Find where the given text appears and provide that cell's center as (x, y) coordinate. 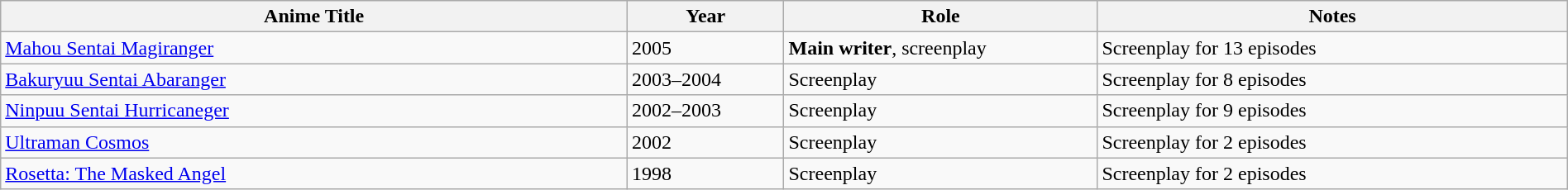
Ninpuu Sentai Hurricaneger (314, 111)
1998 (706, 173)
Ultraman Cosmos (314, 142)
Notes (1332, 17)
Main writer, screenplay (941, 48)
Anime Title (314, 17)
2005 (706, 48)
Rosetta: The Masked Angel (314, 173)
2002–2003 (706, 111)
Bakuryuu Sentai Abaranger (314, 79)
2003–2004 (706, 79)
Role (941, 17)
Year (706, 17)
Screenplay for 8 episodes (1332, 79)
Mahou Sentai Magiranger (314, 48)
2002 (706, 142)
Screenplay for 13 episodes (1332, 48)
Screenplay for 9 episodes (1332, 111)
